Scan for the cell matching the given text and deliver its (X, Y) coordinate at center. 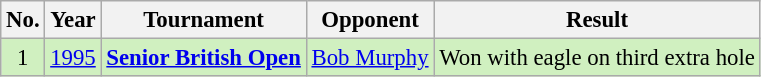
Won with eagle on third extra hole (597, 58)
1995 (73, 58)
Bob Murphy (370, 58)
Senior British Open (204, 58)
Year (73, 20)
Tournament (204, 20)
Result (597, 20)
1 (23, 58)
Opponent (370, 20)
No. (23, 20)
